From the cell containing the given text, extract its center point as [X, Y] coordinate. 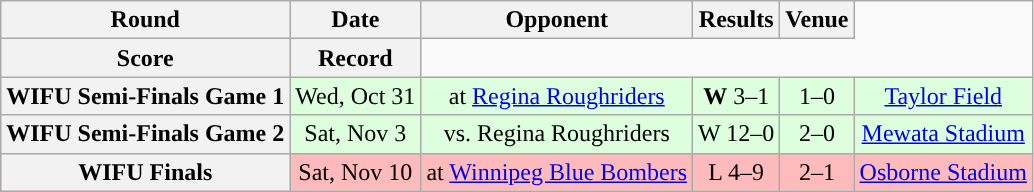
Record [356, 58]
Date [356, 20]
Mewata Stadium [943, 134]
WIFU Finals [146, 172]
Round [146, 20]
Opponent [557, 20]
2–0 [817, 134]
L 4–9 [736, 172]
at Regina Roughriders [557, 96]
Taylor Field [943, 96]
W 12–0 [736, 134]
Venue [817, 20]
W 3–1 [736, 96]
Wed, Oct 31 [356, 96]
at Winnipeg Blue Bombers [557, 172]
1–0 [817, 96]
WIFU Semi-Finals Game 2 [146, 134]
WIFU Semi-Finals Game 1 [146, 96]
Score [146, 58]
vs. Regina Roughriders [557, 134]
2–1 [817, 172]
Sat, Nov 10 [356, 172]
Results [736, 20]
Sat, Nov 3 [356, 134]
Osborne Stadium [943, 172]
